Search for the cell housing the specified text and yield its [x, y] center coordinate. 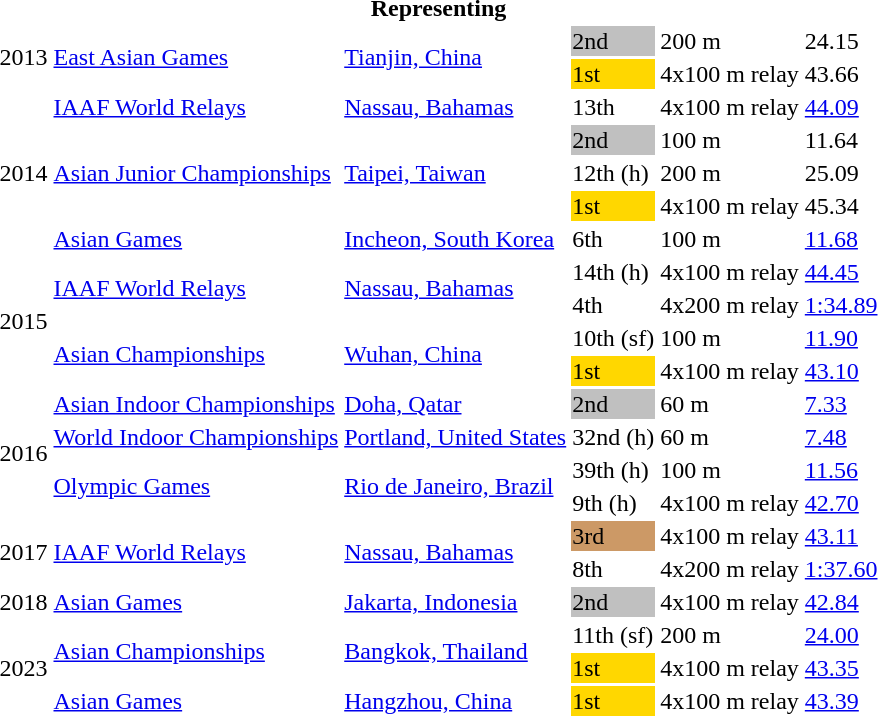
Hangzhou, China [456, 701]
39th (h) [614, 470]
Rio de Janeiro, Brazil [456, 486]
Jakarta, Indonesia [456, 602]
4th [614, 305]
10th (sf) [614, 338]
East Asian Games [196, 58]
Asian Indoor Championships [196, 404]
Wuhan, China [456, 354]
Incheon, South Korea [456, 239]
Asian Junior Championships [196, 173]
Portland, United States [456, 437]
Bangkok, Thailand [456, 652]
Doha, Qatar [456, 404]
32nd (h) [614, 437]
Tianjin, China [456, 58]
12th (h) [614, 173]
11th (sf) [614, 635]
9th (h) [614, 503]
3rd [614, 536]
14th (h) [614, 272]
Taipei, Taiwan [456, 173]
13th [614, 107]
Olympic Games [196, 486]
6th [614, 239]
World Indoor Championships [196, 437]
8th [614, 569]
